Search for the cell housing the specified text and yield its (X, Y) center coordinate. 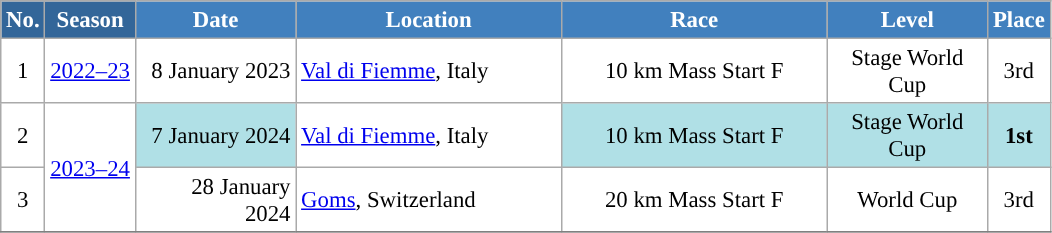
No. (23, 20)
Place (1019, 20)
Date (216, 20)
Season (90, 20)
28 January 2024 (216, 200)
1st (1019, 136)
1 (23, 72)
2 (23, 136)
2023–24 (90, 168)
Location (429, 20)
8 January 2023 (216, 72)
3 (23, 200)
20 km Mass Start F (694, 200)
Goms, Switzerland (429, 200)
2022–23 (90, 72)
7 January 2024 (216, 136)
Level (908, 20)
Race (694, 20)
World Cup (908, 200)
